Return [X, Y] of the center of cell containing provided text 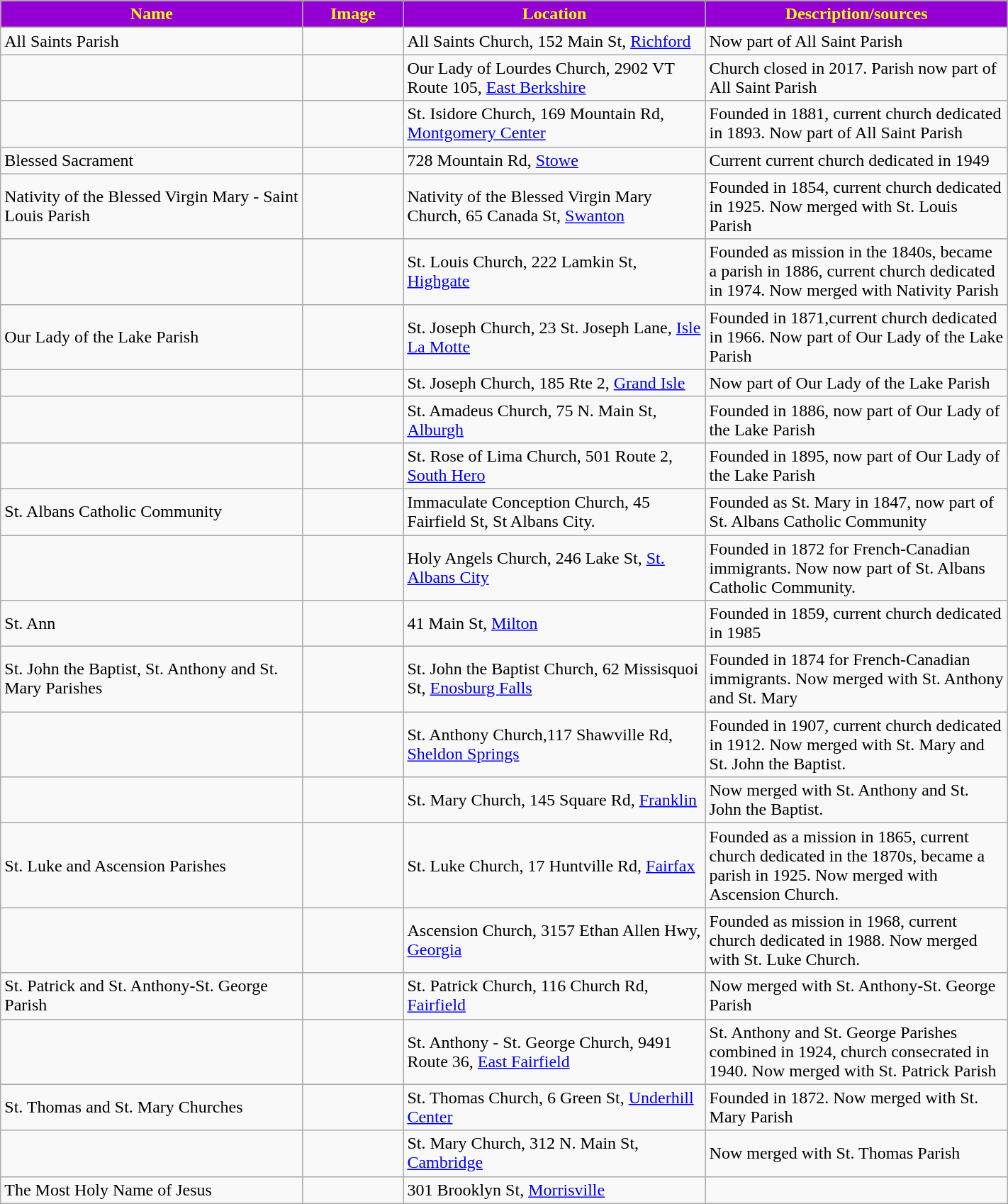
Founded in 1881, current church dedicated in 1893. Now part of All Saint Parish [856, 123]
Current current church dedicated in 1949 [856, 160]
Founded in 1874 for French-Canadian immigrants. Now merged with St. Anthony and St. Mary [856, 679]
Founded in 1859, current church dedicated in 1985 [856, 624]
St. Isidore Church, 169 Mountain Rd, Montgomery Center [554, 123]
Now merged with St. Thomas Parish [856, 1153]
St. Luke and Ascension Parishes [152, 865]
The Most Holy Name of Jesus [152, 1190]
Now part of All Saint Parish [856, 41]
St. Thomas and St. Mary Churches [152, 1108]
Nativity of the Blessed Virgin Mary - Saint Louis Parish [152, 206]
St. Amadeus Church, 75 N. Main St, Alburgh [554, 420]
St. Anthony and St. George Parishes combined in 1924, church consecrated in 1940. Now merged with St. Patrick Parish [856, 1052]
Now merged with St. Anthony-St. George Parish [856, 996]
Founded in 1871,current church dedicated in 1966. Now part of Our Lady of the Lake Parish [856, 337]
Holy Angels Church, 246 Lake St, St. Albans City [554, 567]
Founded in 1872. Now merged with St. Mary Parish [856, 1108]
Immaculate Conception Church, 45 Fairfield St, St Albans City. [554, 512]
Founded in 1886, now part of Our Lady of the Lake Parish [856, 420]
St. Mary Church, 312 N. Main St, Cambridge [554, 1153]
St. Albans Catholic Community [152, 512]
Founded in 1907, current church dedicated in 1912. Now merged with St. Mary and St. John the Baptist. [856, 745]
Ascension Church, 3157 Ethan Allen Hwy, Georgia [554, 940]
Founded as mission in 1968, current church dedicated in 1988. Now merged with St. Luke Church. [856, 940]
Our Lady of the Lake Parish [152, 337]
Name [152, 14]
St. Joseph Church, 23 St. Joseph Lane, Isle La Motte [554, 337]
St. Anthony - St. George Church, 9491 Route 36, East Fairfield [554, 1052]
Location [554, 14]
St. John the Baptist Church, 62 Missisquoi St, Enosburg Falls [554, 679]
301 Brooklyn St, Morrisville [554, 1190]
St. Louis Church, 222 Lamkin St, Highgate [554, 272]
Church closed in 2017. Parish now part of All Saint Parish [856, 78]
41 Main St, Milton [554, 624]
Image [353, 14]
Founded as St. Mary in 1847, now part of St. Albans Catholic Community [856, 512]
Founded as a mission in 1865, current church dedicated in the 1870s, became a parish in 1925. Now merged with Ascension Church. [856, 865]
St. Mary Church, 145 Square Rd, Franklin [554, 800]
Description/sources [856, 14]
St. Ann [152, 624]
St. Joseph Church, 185 Rte 2, Grand Isle [554, 383]
St. Rose of Lima Church, 501 Route 2, South Hero [554, 465]
St. Patrick Church, 116 Church Rd, Fairfield [554, 996]
All Saints Parish [152, 41]
St. Luke Church, 17 Huntville Rd, Fairfax [554, 865]
Founded as mission in the 1840s, became a parish in 1886, current church dedicated in 1974. Now merged with Nativity Parish [856, 272]
St. Patrick and St. Anthony-St. George Parish [152, 996]
St. Thomas Church, 6 Green St, Underhill Center [554, 1108]
728 Mountain Rd, Stowe [554, 160]
Blessed Sacrament [152, 160]
Founded in 1872 for French-Canadian immigrants. Now now part of St. Albans Catholic Community. [856, 567]
Founded in 1854, current church dedicated in 1925. Now merged with St. Louis Parish [856, 206]
St. John the Baptist, St. Anthony and St. Mary Parishes [152, 679]
All Saints Church, 152 Main St, Richford [554, 41]
Now merged with St. Anthony and St. John the Baptist. [856, 800]
Our Lady of Lourdes Church, 2902 VT Route 105, East Berkshire [554, 78]
St. Anthony Church,117 Shawville Rd, Sheldon Springs [554, 745]
Now part of Our Lady of the Lake Parish [856, 383]
Founded in 1895, now part of Our Lady of the Lake Parish [856, 465]
Nativity of the Blessed Virgin Mary Church, 65 Canada St, Swanton [554, 206]
